Scan for the cell matching the given text and deliver its [x, y] coordinate at center. 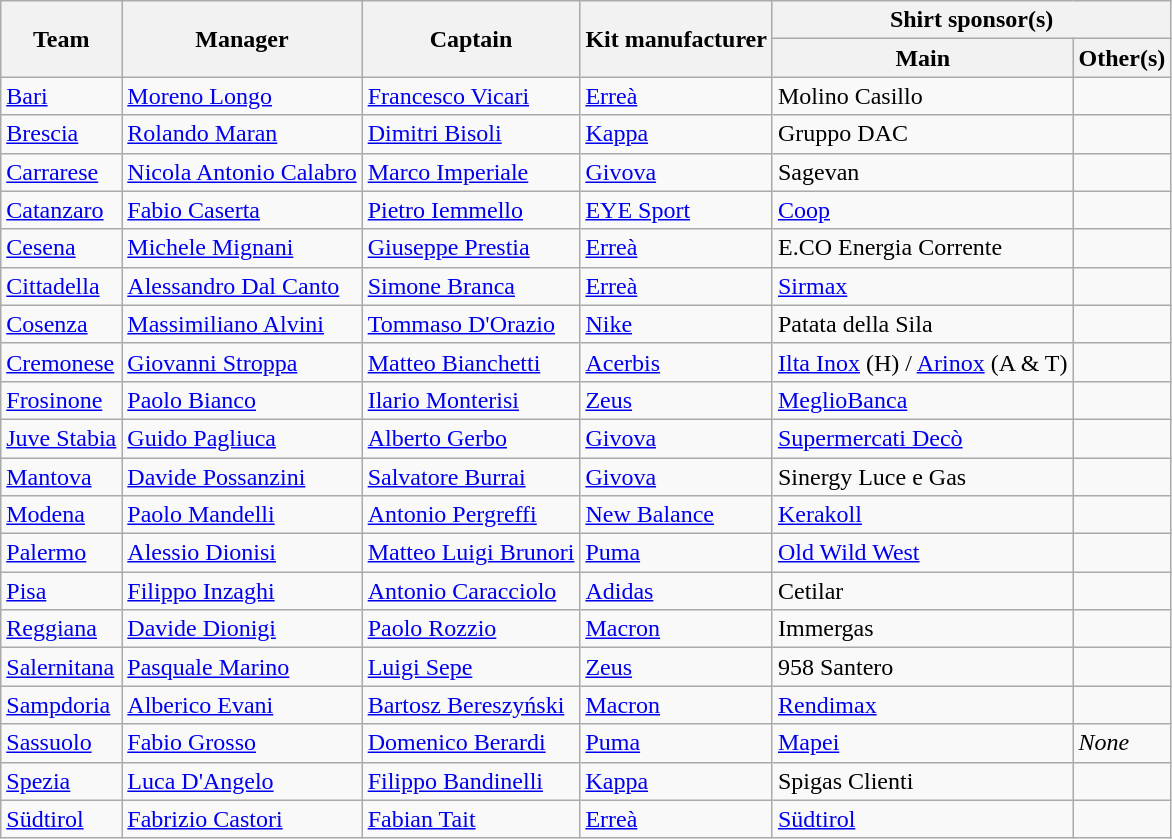
Guido Pagliuca [242, 438]
Tommaso D'Orazio [471, 324]
Cetilar [922, 591]
Sassuolo [62, 743]
Fabio Grosso [242, 743]
New Balance [676, 515]
Domenico Berardi [471, 743]
Sirmax [922, 286]
Immergas [922, 629]
Frosinone [62, 400]
Palermo [62, 553]
Acerbis [676, 362]
Rolando Maran [242, 134]
Brescia [62, 134]
Salernitana [62, 667]
Sagevan [922, 172]
Cremonese [62, 362]
Matteo Luigi Brunori [471, 553]
Bari [62, 96]
958 Santero [922, 667]
Patata della Sila [922, 324]
Alessandro Dal Canto [242, 286]
Team [62, 39]
Paolo Rozzio [471, 629]
Captain [471, 39]
MeglioBanca [922, 400]
Other(s) [1122, 58]
Gruppo DAC [922, 134]
Marco Imperiale [471, 172]
Kerakoll [922, 515]
Nicola Antonio Calabro [242, 172]
Cosenza [62, 324]
Fabrizio Castori [242, 819]
Spezia [62, 781]
Pisa [62, 591]
Alessio Dionisi [242, 553]
Ilta Inox (H) / Arinox (A & T) [922, 362]
Juve Stabia [62, 438]
Fabian Tait [471, 819]
Manager [242, 39]
Alberto Gerbo [471, 438]
Salvatore Burrai [471, 477]
Molino Casillo [922, 96]
Paolo Bianco [242, 400]
Pietro Iemmello [471, 210]
None [1122, 743]
Filippo Inzaghi [242, 591]
Shirt sponsor(s) [971, 20]
Cittadella [62, 286]
Catanzaro [62, 210]
Luca D'Angelo [242, 781]
Sinergy Luce e Gas [922, 477]
Davide Dionigi [242, 629]
Paolo Mandelli [242, 515]
Carrarese [62, 172]
Nike [676, 324]
Adidas [676, 591]
Francesco Vicari [471, 96]
Main [922, 58]
Giuseppe Prestia [471, 248]
Giovanni Stroppa [242, 362]
Fabio Caserta [242, 210]
Antonio Pergreffi [471, 515]
Spigas Clienti [922, 781]
Reggiana [62, 629]
Simone Branca [471, 286]
Modena [62, 515]
EYE Sport [676, 210]
Rendimax [922, 705]
Cesena [62, 248]
Mantova [62, 477]
Matteo Bianchetti [471, 362]
Old Wild West [922, 553]
Luigi Sepe [471, 667]
Filippo Bandinelli [471, 781]
Mapei [922, 743]
Davide Possanzini [242, 477]
Sampdoria [62, 705]
Ilario Monterisi [471, 400]
Bartosz Bereszyński [471, 705]
Kit manufacturer [676, 39]
Supermercati Decò [922, 438]
Antonio Caracciolo [471, 591]
Massimiliano Alvini [242, 324]
Moreno Longo [242, 96]
Pasquale Marino [242, 667]
Alberico Evani [242, 705]
Dimitri Bisoli [471, 134]
Coop [922, 210]
Michele Mignani [242, 248]
E.CO Energia Corrente [922, 248]
